From the cell containing the given text, extract its center point as (X, Y) coordinate. 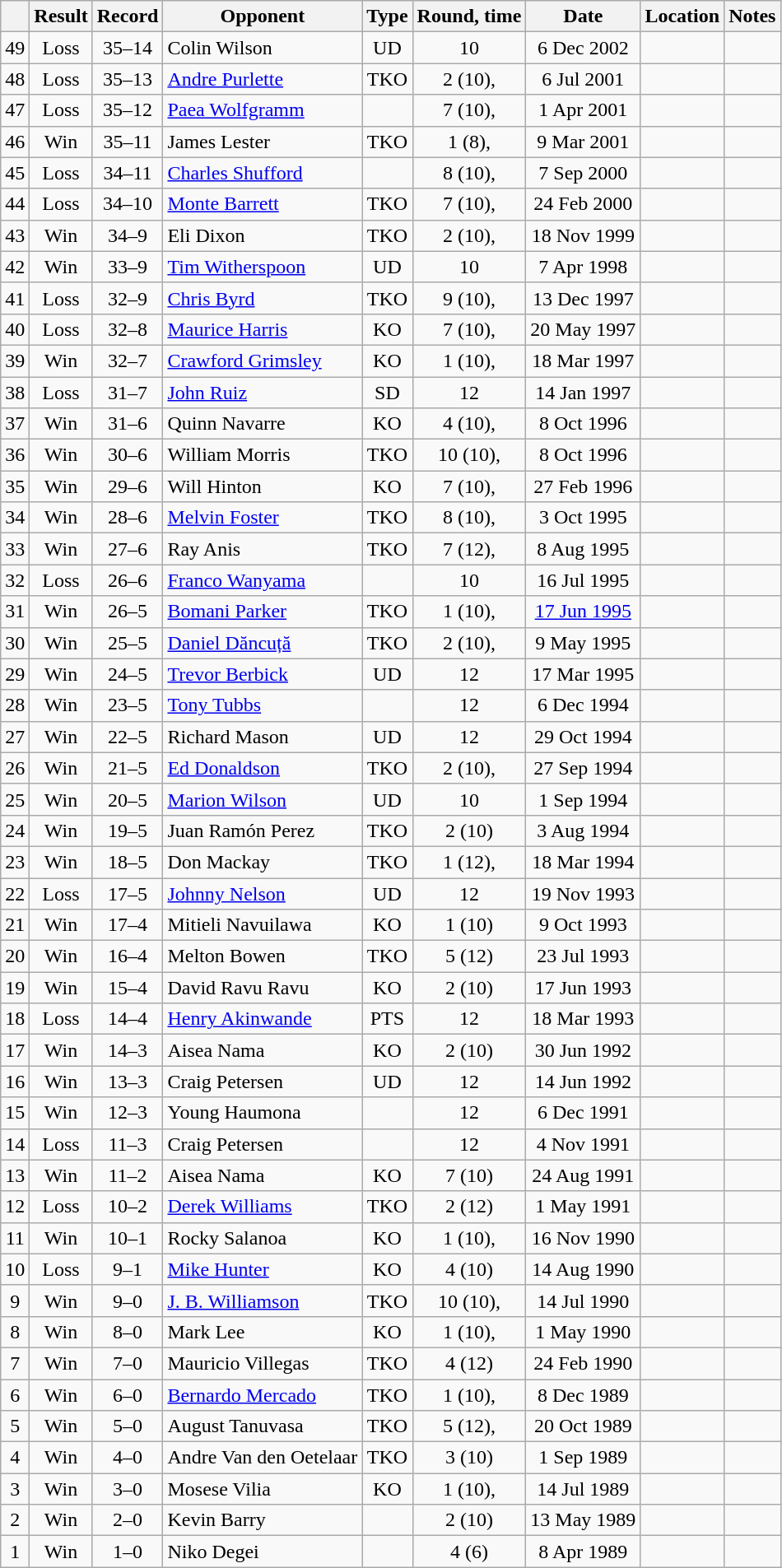
10–2 (128, 1207)
14 Jul 1989 (583, 1489)
Date (583, 16)
Charles Shufford (263, 173)
9–1 (128, 1269)
24 Aug 1991 (583, 1175)
9 (10), (469, 298)
23–5 (128, 705)
14 Jun 1992 (583, 1082)
Kevin Barry (263, 1520)
8 Aug 1995 (583, 549)
Trevor Berbick (263, 674)
Marion Wilson (263, 799)
27 Sep 1994 (583, 768)
3 Aug 1994 (583, 831)
45 (15, 173)
6 Dec 1991 (583, 1113)
Andre Purlette (263, 79)
11 (15, 1238)
8 (15, 1332)
42 (15, 267)
27 (15, 737)
Young Haumona (263, 1113)
J. B. Williamson (263, 1300)
6 Dec 2002 (583, 48)
8 Apr 1989 (583, 1552)
8–0 (128, 1332)
3 (15, 1489)
36 (15, 455)
1 (8), (469, 142)
Don Mackay (263, 862)
18–5 (128, 862)
35–12 (128, 110)
18 (15, 1019)
Tony Tubbs (263, 705)
16–4 (128, 956)
9 Mar 2001 (583, 142)
2–0 (128, 1520)
Colin Wilson (263, 48)
7 (15, 1363)
28 (15, 705)
24 Feb 2000 (583, 204)
PTS (387, 1019)
7 (12), (469, 549)
5–0 (128, 1426)
1 May 1991 (583, 1207)
4 (10), (469, 424)
Record (128, 16)
32–8 (128, 329)
1 (12), (469, 862)
18 Mar 1997 (583, 361)
49 (15, 48)
4 (6) (469, 1552)
Johnny Nelson (263, 893)
4 (12) (469, 1363)
26 (15, 768)
Bernardo Mercado (263, 1395)
22 (15, 893)
27 Feb 1996 (583, 486)
John Ruiz (263, 393)
Location (682, 16)
11–2 (128, 1175)
31 (15, 612)
7 Apr 1998 (583, 267)
1 Sep 1994 (583, 799)
18 Mar 1994 (583, 862)
18 Nov 1999 (583, 235)
Richard Mason (263, 737)
Result (61, 16)
15–4 (128, 988)
14–4 (128, 1019)
22–5 (128, 737)
6–0 (128, 1395)
32 (15, 580)
3–0 (128, 1489)
1 May 1990 (583, 1332)
Mitieli Navuilawa (263, 925)
14 Aug 1990 (583, 1269)
Monte Barrett (263, 204)
17 Jun 1993 (583, 988)
1–0 (128, 1552)
Mike Hunter (263, 1269)
9 (15, 1300)
Rocky Salanoa (263, 1238)
Franco Wanyama (263, 580)
34–9 (128, 235)
30 (15, 643)
Henry Akinwande (263, 1019)
29 Oct 1994 (583, 737)
4 (10) (469, 1269)
Will Hinton (263, 486)
20 May 1997 (583, 329)
31–7 (128, 393)
37 (15, 424)
2 (15, 1520)
4–0 (128, 1458)
17–5 (128, 893)
12–3 (128, 1113)
19–5 (128, 831)
18 Mar 1993 (583, 1019)
4 (15, 1458)
14 Jul 1990 (583, 1300)
Eli Dixon (263, 235)
24 Feb 1990 (583, 1363)
46 (15, 142)
16 Jul 1995 (583, 580)
Melton Bowen (263, 956)
35–13 (128, 79)
3 (10) (469, 1458)
4 Nov 1991 (583, 1144)
21–5 (128, 768)
Opponent (263, 16)
9 Oct 1993 (583, 925)
10–1 (128, 1238)
48 (15, 79)
35–14 (128, 48)
20 Oct 1989 (583, 1426)
40 (15, 329)
14 (15, 1144)
38 (15, 393)
26–5 (128, 612)
35–11 (128, 142)
7 (10) (469, 1175)
Niko Degei (263, 1552)
3 Oct 1995 (583, 518)
16 Nov 1990 (583, 1238)
39 (15, 361)
6 (15, 1395)
24 (15, 831)
34–11 (128, 173)
5 (12), (469, 1426)
14–3 (128, 1050)
44 (15, 204)
Melvin Foster (263, 518)
17–4 (128, 925)
William Morris (263, 455)
31–6 (128, 424)
Juan Ramón Perez (263, 831)
20–5 (128, 799)
26–6 (128, 580)
2 (12) (469, 1207)
13 May 1989 (583, 1520)
19 (15, 988)
41 (15, 298)
August Tanuvasa (263, 1426)
9–0 (128, 1300)
1 Sep 1989 (583, 1458)
Chris Byrd (263, 298)
7–0 (128, 1363)
29 (15, 674)
David Ravu Ravu (263, 988)
28–6 (128, 518)
Mauricio Villegas (263, 1363)
Maurice Harris (263, 329)
1 (15, 1552)
30–6 (128, 455)
43 (15, 235)
47 (15, 110)
Daniel Dăncuță (263, 643)
5 (15, 1426)
17 Jun 1995 (583, 612)
Type (387, 16)
30 Jun 1992 (583, 1050)
32–9 (128, 298)
27–6 (128, 549)
34 (15, 518)
9 May 1995 (583, 643)
29–6 (128, 486)
19 Nov 1993 (583, 893)
33–9 (128, 267)
20 (15, 956)
SD (387, 393)
13 (15, 1175)
Mark Lee (263, 1332)
Round, time (469, 16)
25–5 (128, 643)
5 (12) (469, 956)
7 Sep 2000 (583, 173)
Andre Van den Oetelaar (263, 1458)
Mosese Vilia (263, 1489)
Notes (752, 16)
16 (15, 1082)
6 Dec 1994 (583, 705)
Tim Witherspoon (263, 267)
15 (15, 1113)
8 Dec 1989 (583, 1395)
Bomani Parker (263, 612)
33 (15, 549)
1 (10) (469, 925)
17 Mar 1995 (583, 674)
Paea Wolfgramm (263, 110)
23 (15, 862)
13–3 (128, 1082)
34–10 (128, 204)
13 Dec 1997 (583, 298)
14 Jan 1997 (583, 393)
Quinn Navarre (263, 424)
21 (15, 925)
17 (15, 1050)
24–5 (128, 674)
Derek Williams (263, 1207)
35 (15, 486)
23 Jul 1993 (583, 956)
1 Apr 2001 (583, 110)
Ed Donaldson (263, 768)
James Lester (263, 142)
Crawford Grimsley (263, 361)
32–7 (128, 361)
6 Jul 2001 (583, 79)
Ray Anis (263, 549)
25 (15, 799)
11–3 (128, 1144)
